Provide the (x, y) coordinate of the cell's center where the given text is located.  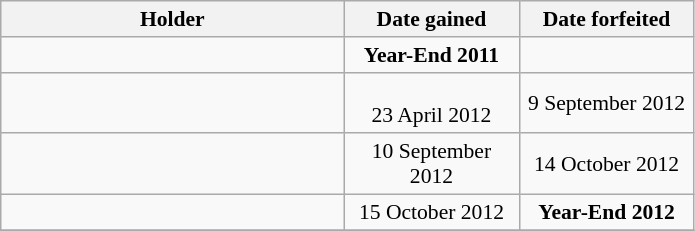
10 September 2012 (432, 164)
Date forfeited (606, 19)
Holder (172, 19)
Year-End 2011 (432, 55)
Year-End 2012 (606, 213)
14 October 2012 (606, 164)
15 October 2012 (432, 213)
Date gained (432, 19)
9 September 2012 (606, 102)
23 April 2012 (432, 102)
